Identify which cell holds the provided text, then report its [X, Y] central coordinate. 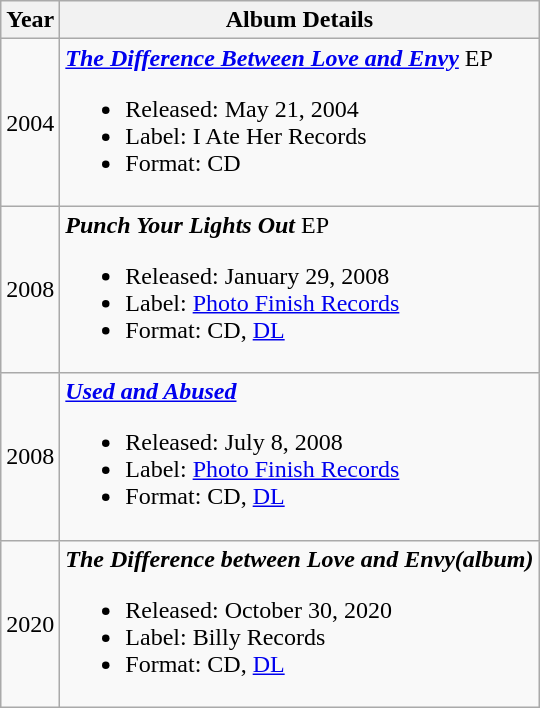
Album Details [300, 20]
Punch Your Lights Out EPReleased: January 29, 2008Label: Photo Finish RecordsFormat: CD, DL [300, 290]
Year [30, 20]
2004 [30, 122]
The Difference Between Love and Envy EPReleased: May 21, 2004Label: I Ate Her RecordsFormat: CD [300, 122]
Used and AbusedReleased: July 8, 2008Label: Photo Finish RecordsFormat: CD, DL [300, 456]
2020 [30, 624]
The Difference between Love and Envy(album)Released: October 30, 2020Label: Billy RecordsFormat: CD, DL [300, 624]
